Provide the [X, Y] coordinate of the cell's center where the given text is located.  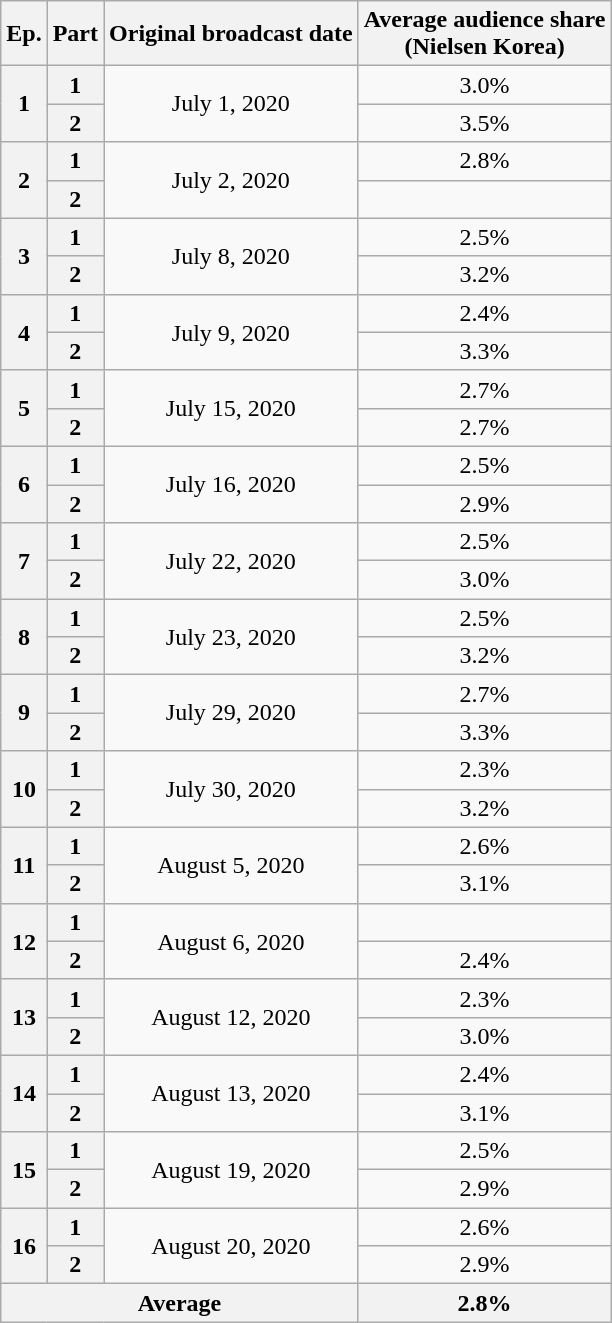
July 8, 2020 [232, 256]
July 30, 2020 [232, 789]
8 [24, 637]
3.5% [484, 123]
August 19, 2020 [232, 1170]
July 15, 2020 [232, 408]
3 [24, 256]
July 1, 2020 [232, 104]
Average [180, 1303]
July 9, 2020 [232, 332]
4 [24, 332]
13 [24, 1017]
10 [24, 789]
August 5, 2020 [232, 865]
August 6, 2020 [232, 941]
July 22, 2020 [232, 561]
August 20, 2020 [232, 1246]
14 [24, 1093]
Average audience share(Nielsen Korea) [484, 34]
16 [24, 1246]
9 [24, 713]
Original broadcast date [232, 34]
11 [24, 865]
6 [24, 484]
Ep. [24, 34]
July 29, 2020 [232, 713]
July 2, 2020 [232, 180]
7 [24, 561]
August 13, 2020 [232, 1093]
5 [24, 408]
August 12, 2020 [232, 1017]
July 23, 2020 [232, 637]
15 [24, 1170]
12 [24, 941]
July 16, 2020 [232, 484]
Part [75, 34]
